Find where the given text appears and provide that cell's center as [x, y] coordinate. 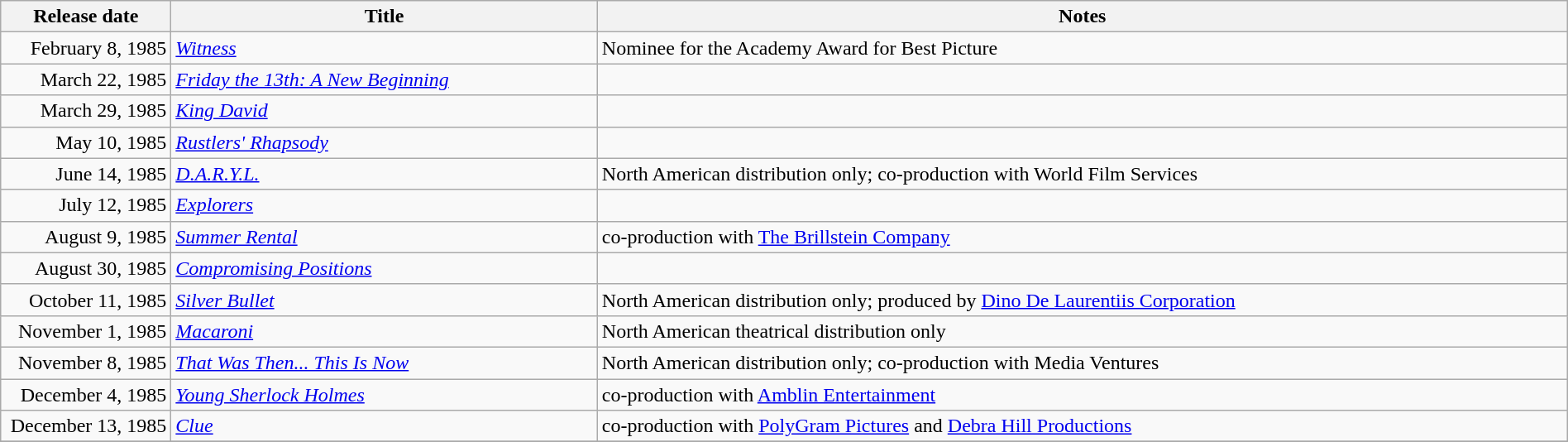
D.A.R.Y.L. [385, 174]
March 22, 1985 [86, 79]
July 12, 1985 [86, 205]
March 29, 1985 [86, 111]
That Was Then... This Is Now [385, 363]
May 10, 1985 [86, 142]
Explorers [385, 205]
Notes [1082, 17]
Friday the 13th: A New Beginning [385, 79]
June 14, 1985 [86, 174]
February 8, 1985 [86, 48]
Title [385, 17]
Summer Rental [385, 237]
November 8, 1985 [86, 363]
October 11, 1985 [86, 300]
King David [385, 111]
Silver Bullet [385, 300]
North American distribution only; co-production with World Film Services [1082, 174]
Clue [385, 426]
North American theatrical distribution only [1082, 331]
Rustlers' Rhapsody [385, 142]
December 13, 1985 [86, 426]
co-production with PolyGram Pictures and Debra Hill Productions [1082, 426]
North American distribution only; produced by Dino De Laurentiis Corporation [1082, 300]
December 4, 1985 [86, 395]
Compromising Positions [385, 268]
August 9, 1985 [86, 237]
co-production with The Brillstein Company [1082, 237]
Nominee for the Academy Award for Best Picture [1082, 48]
co-production with Amblin Entertainment [1082, 395]
Macaroni [385, 331]
Witness [385, 48]
North American distribution only; co-production with Media Ventures [1082, 363]
August 30, 1985 [86, 268]
Young Sherlock Holmes [385, 395]
November 1, 1985 [86, 331]
Release date [86, 17]
